From the cell containing the given text, extract its center point as (x, y) coordinate. 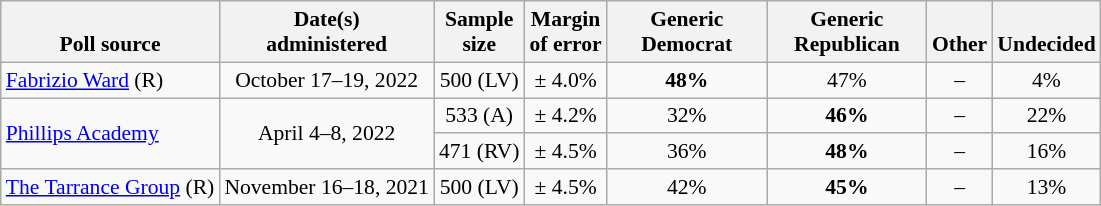
April 4–8, 2022 (326, 134)
Undecided (1046, 32)
Poll source (110, 32)
22% (1046, 116)
46% (847, 116)
13% (1046, 187)
47% (847, 80)
4% (1046, 80)
16% (1046, 152)
36% (687, 152)
The Tarrance Group (R) (110, 187)
45% (847, 187)
± 4.2% (565, 116)
October 17–19, 2022 (326, 80)
± 4.0% (565, 80)
Samplesize (480, 32)
533 (A) (480, 116)
Phillips Academy (110, 134)
GenericRepublican (847, 32)
32% (687, 116)
Date(s)administered (326, 32)
November 16–18, 2021 (326, 187)
Marginof error (565, 32)
42% (687, 187)
GenericDemocrat (687, 32)
471 (RV) (480, 152)
Fabrizio Ward (R) (110, 80)
Other (960, 32)
